Return (x, y) of the center of cell containing provided text 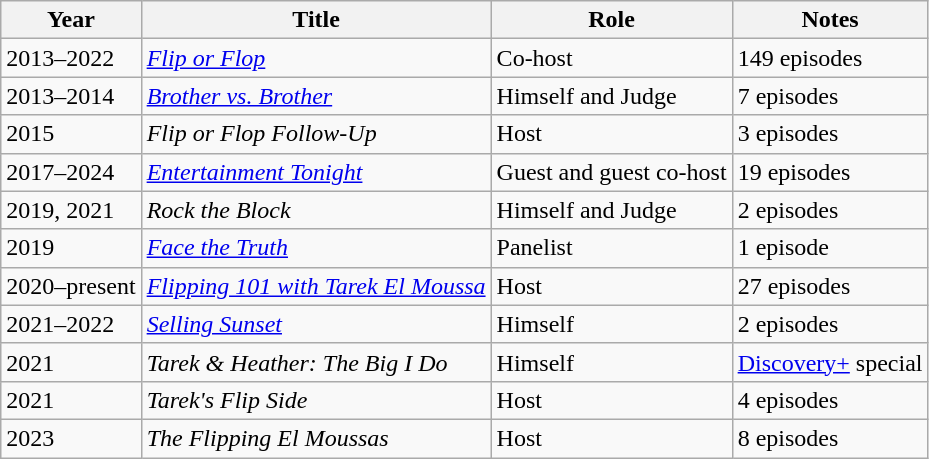
Tarek & Heather: The Big I Do (316, 362)
2017–2024 (71, 172)
3 episodes (830, 134)
Selling Sunset (316, 324)
Rock the Block (316, 210)
2013–2022 (71, 58)
19 episodes (830, 172)
27 episodes (830, 286)
4 episodes (830, 400)
2015 (71, 134)
1 episode (830, 248)
Face the Truth (316, 248)
2019, 2021 (71, 210)
Title (316, 20)
Notes (830, 20)
Flip or Flop Follow-Up (316, 134)
Flip or Flop (316, 58)
2023 (71, 438)
Entertainment Tonight (316, 172)
Guest and guest co-host (612, 172)
149 episodes (830, 58)
2020–present (71, 286)
Year (71, 20)
8 episodes (830, 438)
Co-host (612, 58)
Discovery+ special (830, 362)
2013–2014 (71, 96)
Tarek's Flip Side (316, 400)
Role (612, 20)
The Flipping El Moussas (316, 438)
Brother vs. Brother (316, 96)
Flipping 101 with Tarek El Moussa (316, 286)
2021–2022 (71, 324)
Panelist (612, 248)
7 episodes (830, 96)
2019 (71, 248)
